Find where the given text appears and provide that cell's center as (X, Y) coordinate. 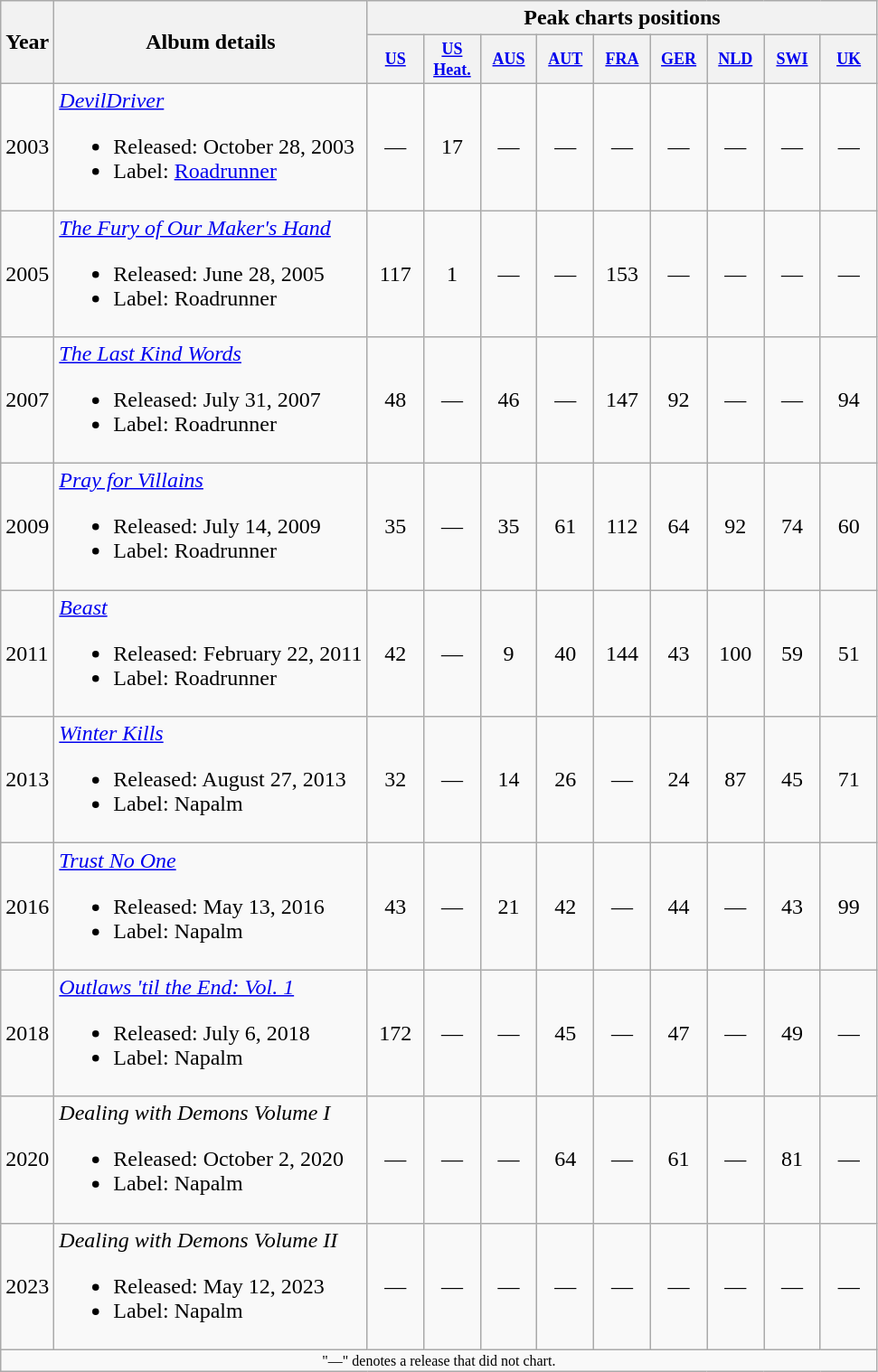
Outlaws 'til the End: Vol. 1Released: July 6, 2018Label: Napalm (211, 1033)
94 (848, 400)
81 (792, 1160)
172 (396, 1033)
117 (396, 274)
2005 (27, 274)
49 (792, 1033)
GER (678, 60)
Dealing with Demons Volume IIReleased: May 12, 2023Label: Napalm (211, 1286)
74 (792, 527)
Pray for VillainsReleased: July 14, 2009Label: Roadrunner (211, 527)
1 (452, 274)
2013 (27, 780)
60 (848, 527)
Trust No OneReleased: May 13, 2016Label: Napalm (211, 907)
NLD (736, 60)
The Last Kind WordsReleased: July 31, 2007Label: Roadrunner (211, 400)
9 (508, 653)
2011 (27, 653)
40 (566, 653)
48 (396, 400)
47 (678, 1033)
87 (736, 780)
144 (622, 653)
2003 (27, 146)
AUT (566, 60)
44 (678, 907)
Year (27, 42)
14 (508, 780)
100 (736, 653)
2018 (27, 1033)
2009 (27, 527)
2020 (27, 1160)
112 (622, 527)
Dealing with Demons Volume IReleased: October 2, 2020Label: Napalm (211, 1160)
AUS (508, 60)
FRA (622, 60)
BeastReleased: February 22, 2011Label: Roadrunner (211, 653)
99 (848, 907)
DevilDriverReleased: October 28, 2003Label: Roadrunner (211, 146)
46 (508, 400)
Peak charts positions (622, 18)
51 (848, 653)
2007 (27, 400)
59 (792, 653)
Winter KillsReleased: August 27, 2013Label: Napalm (211, 780)
24 (678, 780)
21 (508, 907)
147 (622, 400)
SWI (792, 60)
17 (452, 146)
US Heat. (452, 60)
"—" denotes a release that did not chart. (439, 1360)
32 (396, 780)
26 (566, 780)
71 (848, 780)
2016 (27, 907)
UK (848, 60)
2023 (27, 1286)
US (396, 60)
The Fury of Our Maker's HandReleased: June 28, 2005Label: Roadrunner (211, 274)
153 (622, 274)
Album details (211, 42)
